Identify which cell holds the provided text, then report its [X, Y] central coordinate. 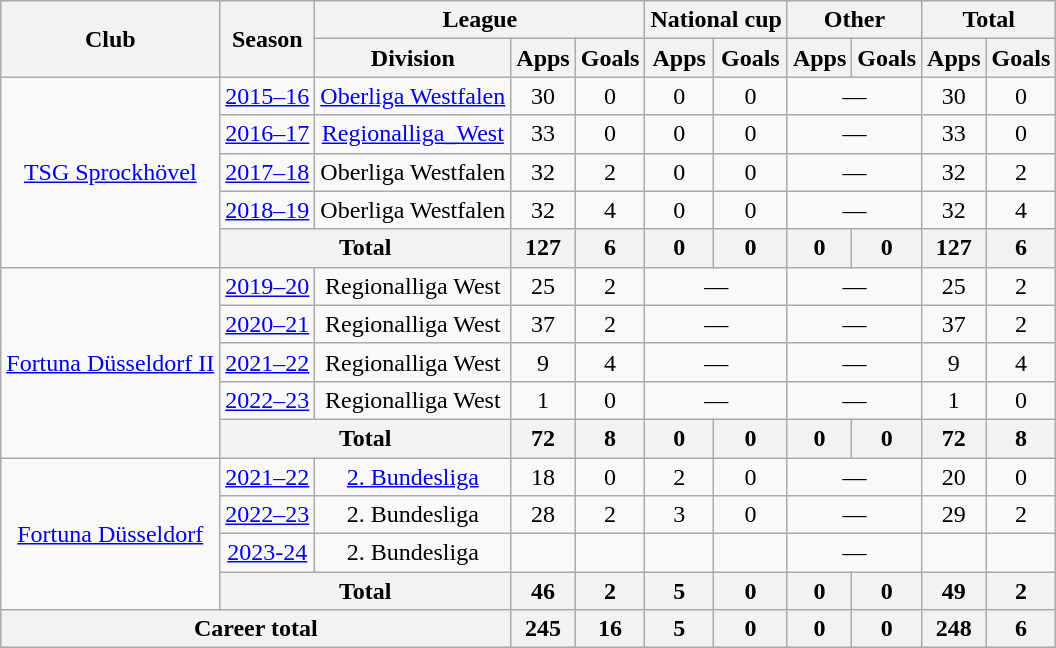
28 [543, 515]
2020–21 [268, 324]
3 [679, 515]
2019–20 [268, 286]
245 [543, 629]
Career total [256, 629]
Season [268, 39]
Club [110, 39]
National cup [716, 20]
League [480, 20]
2015–16 [268, 96]
18 [543, 477]
2017–18 [268, 172]
TSG Sprockhövel [110, 172]
Division [413, 58]
2023-24 [268, 553]
2016–17 [268, 134]
49 [954, 591]
Regionalliga_West [413, 134]
2018–19 [268, 210]
16 [610, 629]
46 [543, 591]
Fortuna Düsseldorf II [110, 362]
248 [954, 629]
20 [954, 477]
Fortuna Düsseldorf [110, 534]
Other [854, 20]
29 [954, 515]
